Extract the (X, Y) coordinate from the center of the cell holding the provided text.  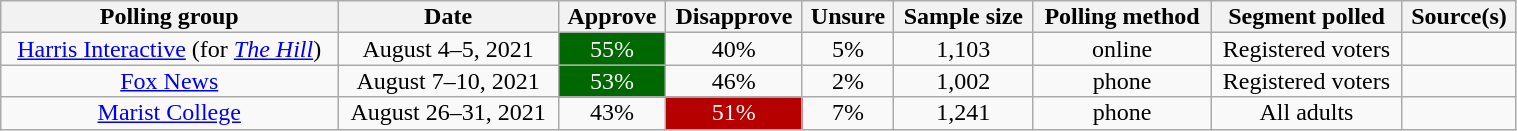
Date (448, 17)
online (1122, 49)
1,241 (964, 113)
2% (848, 81)
Segment polled (1306, 17)
Fox News (170, 81)
53% (612, 81)
Approve (612, 17)
1,103 (964, 49)
40% (734, 49)
46% (734, 81)
5% (848, 49)
43% (612, 113)
August 7–10, 2021 (448, 81)
All adults (1306, 113)
August 26–31, 2021 (448, 113)
Disapprove (734, 17)
55% (612, 49)
Marist College (170, 113)
Unsure (848, 17)
Polling group (170, 17)
1,002 (964, 81)
Sample size (964, 17)
51% (734, 113)
Source(s) (1459, 17)
Harris Interactive (for The Hill) (170, 49)
7% (848, 113)
Polling method (1122, 17)
August 4–5, 2021 (448, 49)
